Extract the [X, Y] coordinate from the center of the cell holding the provided text.  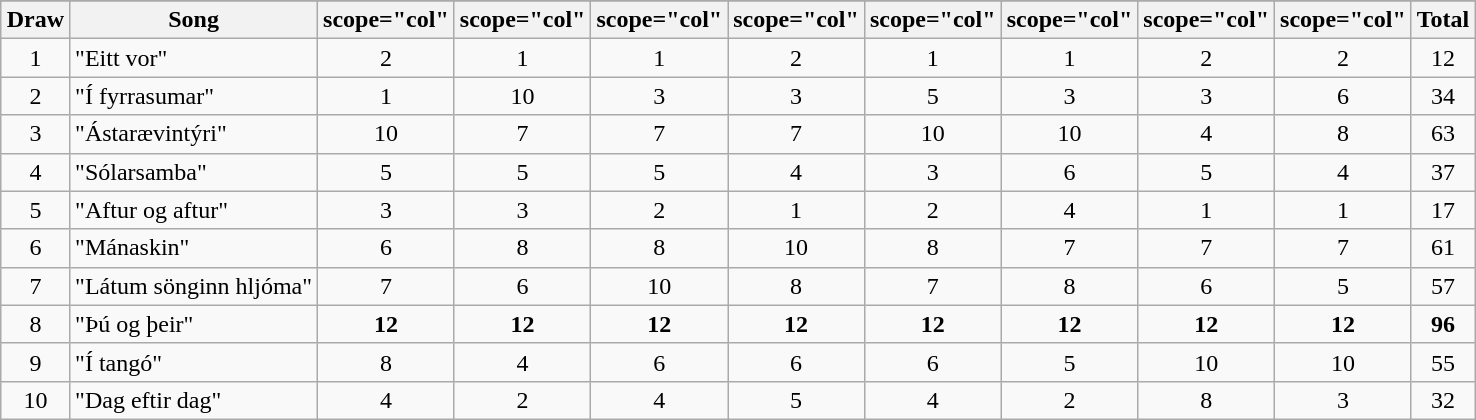
Song [194, 20]
"Dag eftir dag" [194, 400]
63 [1443, 134]
9 [35, 362]
17 [1443, 210]
"Ástarævintýri" [194, 134]
Draw [35, 20]
55 [1443, 362]
"Aftur og aftur" [194, 210]
57 [1443, 286]
61 [1443, 248]
37 [1443, 172]
34 [1443, 96]
96 [1443, 324]
"Í fyrrasumar" [194, 96]
"Eitt vor" [194, 58]
"Í tangó" [194, 362]
32 [1443, 400]
Total [1443, 20]
"Mánaskin" [194, 248]
"Þú og þeir" [194, 324]
"Sólarsamba" [194, 172]
"Látum sönginn hljóma" [194, 286]
